Detect which cell encompasses the target text, then output its (x, y) center coordinate. 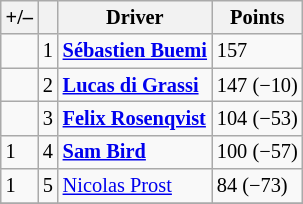
4 (48, 152)
104 (−53) (258, 118)
3 (48, 118)
147 (−10) (258, 85)
+/– (20, 17)
5 (48, 186)
Sébastien Buemi (135, 51)
Felix Rosenqvist (135, 118)
Nicolas Prost (135, 186)
Lucas di Grassi (135, 85)
100 (−57) (258, 152)
Points (258, 17)
157 (258, 51)
84 (−73) (258, 186)
Driver (135, 17)
Sam Bird (135, 152)
2 (48, 85)
